Locate the cell with the specified text and output its (X, Y) center coordinate. 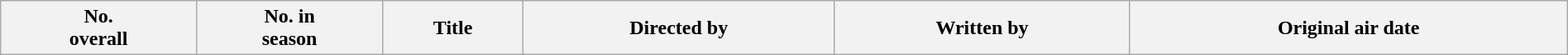
Directed by (678, 28)
Written by (982, 28)
Title (453, 28)
Original air date (1348, 28)
No. inseason (289, 28)
No.overall (99, 28)
